Output the (x, y) coordinate of the center of the cell containing the given text.  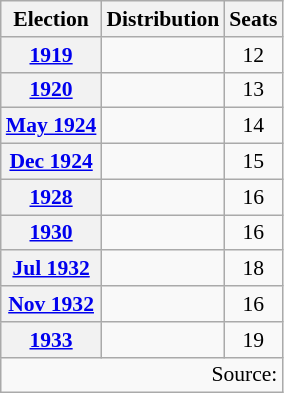
Seats (253, 19)
Election (52, 19)
15 (253, 162)
Source: (142, 375)
Dec 1924 (52, 162)
12 (253, 55)
1933 (52, 340)
18 (253, 269)
Nov 1932 (52, 304)
Distribution (162, 19)
May 1924 (52, 126)
1930 (52, 233)
1928 (52, 197)
13 (253, 90)
1919 (52, 55)
14 (253, 126)
19 (253, 340)
Jul 1932 (52, 269)
1920 (52, 90)
